Identify which cell holds the provided text, then report its [X, Y] central coordinate. 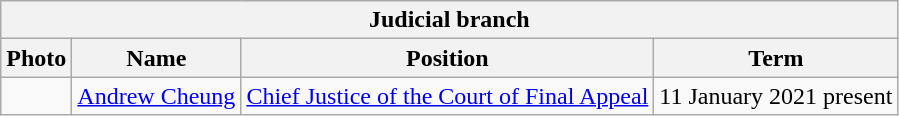
Term [776, 58]
Judicial branch [450, 20]
Name [156, 58]
Photo [36, 58]
Chief Justice of the Court of Final Appeal [448, 96]
Position [448, 58]
Andrew Cheung [156, 96]
11 January 2021 present [776, 96]
